Search for the cell housing the specified text and yield its (X, Y) center coordinate. 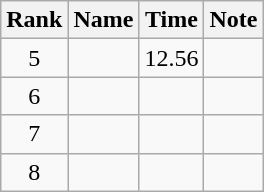
8 (34, 172)
5 (34, 58)
6 (34, 96)
12.56 (172, 58)
Note (234, 20)
Time (172, 20)
7 (34, 134)
Rank (34, 20)
Name (104, 20)
